Find where the given text appears and provide that cell's center as (x, y) coordinate. 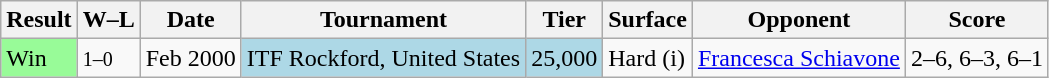
2–6, 6–3, 6–1 (976, 58)
1–0 (108, 58)
Score (976, 20)
ITF Rockford, United States (383, 58)
Francesca Schiavone (798, 58)
Result (39, 20)
Date (190, 20)
W–L (108, 20)
Tier (564, 20)
Tournament (383, 20)
Feb 2000 (190, 58)
Win (39, 58)
Surface (648, 20)
Opponent (798, 20)
25,000 (564, 58)
Hard (i) (648, 58)
